Detect which cell encompasses the target text, then output its [X, Y] center coordinate. 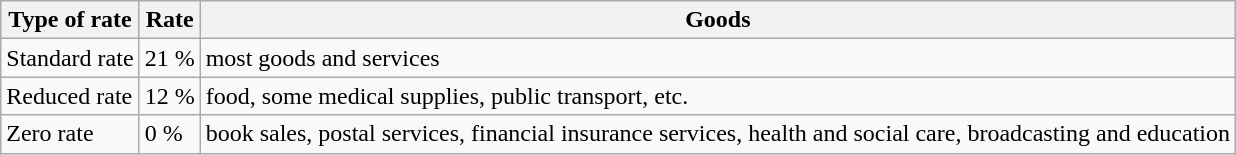
21 % [170, 58]
book sales, postal services, financial insurance services, health and social care, broadcasting and education [718, 134]
Goods [718, 20]
food, some medical supplies, public transport, etc. [718, 96]
Rate [170, 20]
12 % [170, 96]
Type of rate [70, 20]
0 % [170, 134]
most goods and services [718, 58]
Standard rate [70, 58]
Reduced rate [70, 96]
Zero rate [70, 134]
